Return the [x, y] coordinate for the center point of the cell that contains the specified text.  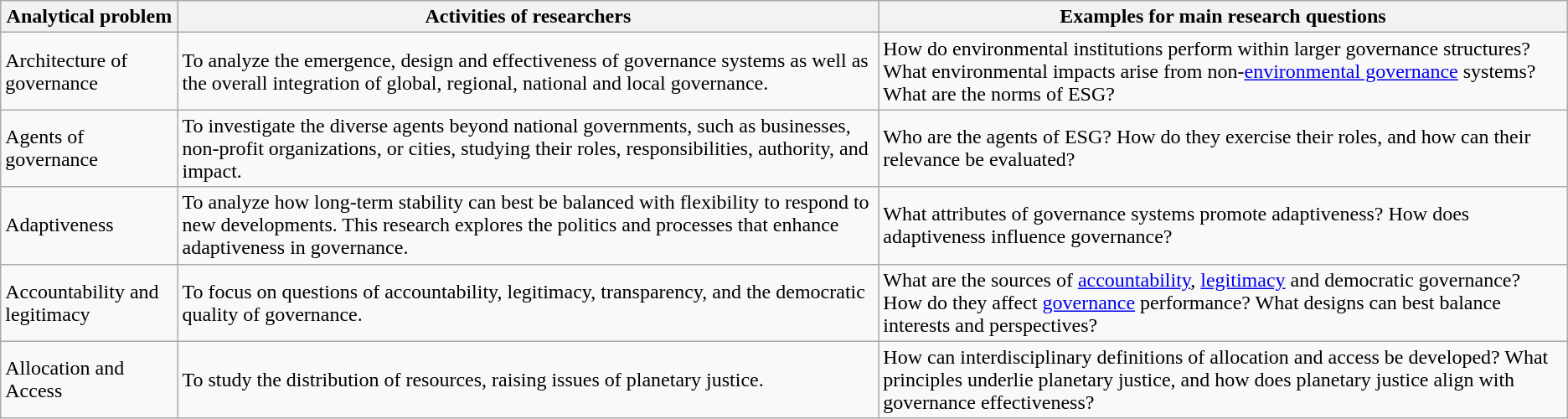
Architecture of governance [89, 71]
Accountability and legitimacy [89, 303]
To focus on questions of accountability, legitimacy, transparency, and the democratic quality of governance. [528, 303]
Allocation and Access [89, 380]
Analytical problem [89, 17]
Examples for main research questions [1223, 17]
What attributes of governance systems promote adaptiveness? How does adaptiveness influence governance? [1223, 225]
Adaptiveness [89, 225]
To study the distribution of resources, raising issues of planetary justice. [528, 380]
Who are the agents of ESG? How do they exercise their roles, and how can their relevance be evaluated? [1223, 148]
Activities of researchers [528, 17]
Agents of governance [89, 148]
